Output the (x, y) coordinate of the center of the cell containing the given text.  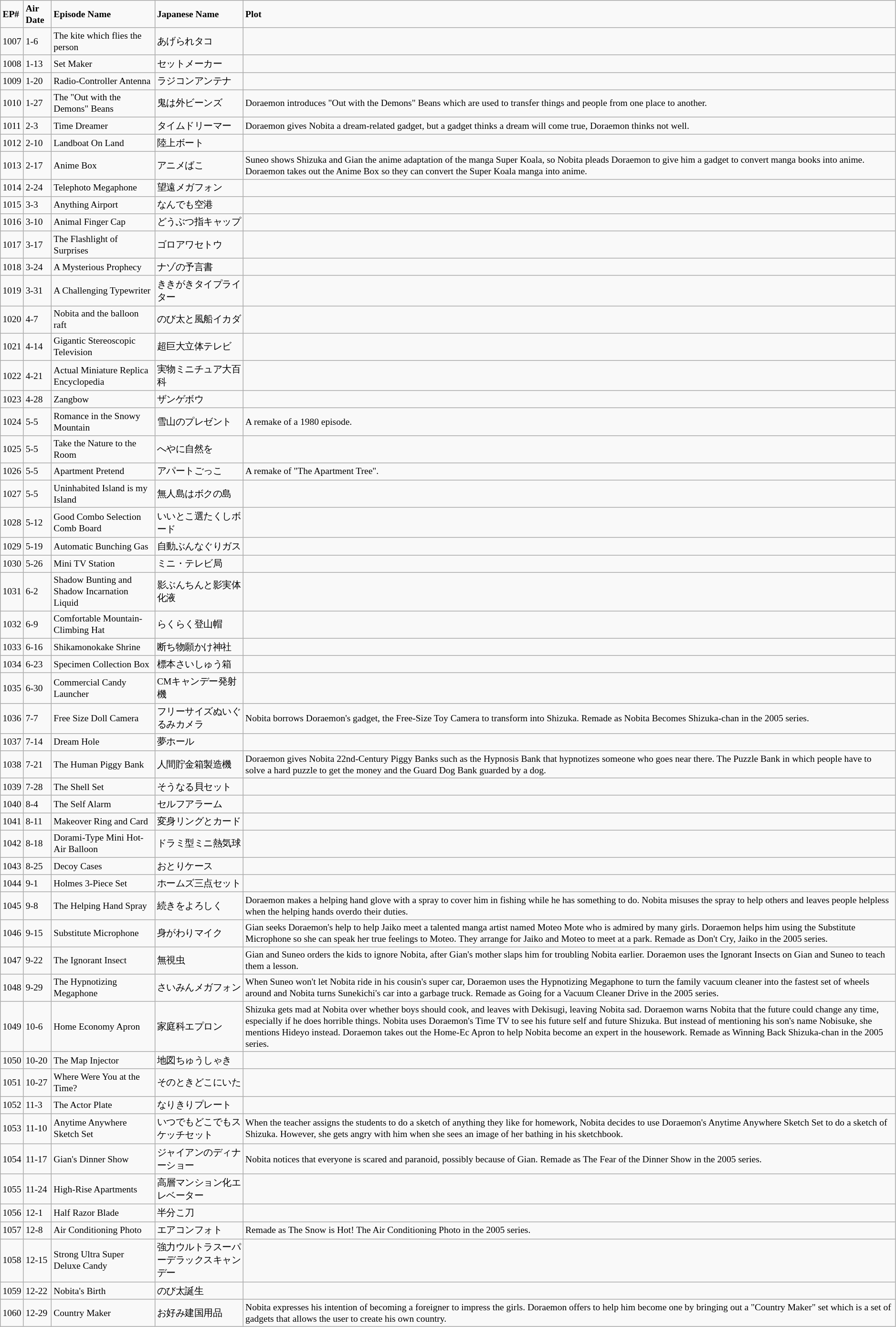
4-28 (37, 400)
8-4 (37, 804)
Nobita notices that everyone is scared and paranoid, possibly because of Gian. Remade as The Fear of the Dinner Show in the 2005 series. (569, 1159)
Mini TV Station (103, 563)
らくらく登山帽 (199, 624)
半分こ刀 (199, 1213)
お好み建国用品 (199, 1313)
Decoy Cases (103, 866)
1042 (12, 844)
Doraemon introduces "Out with the Demons" Beans which are used to transfer things and people from one place to another. (569, 103)
Substitute Microphone (103, 933)
1043 (12, 866)
1026 (12, 471)
EP# (12, 14)
3-17 (37, 244)
1030 (12, 563)
2-17 (37, 165)
7-7 (37, 718)
12-29 (37, 1313)
Plot (569, 14)
Anything Airport (103, 205)
12-22 (37, 1291)
1047 (12, 960)
どうぶつ指キャップ (199, 222)
The Map Injector (103, 1060)
CMキャンデー発射機 (199, 688)
9-15 (37, 933)
Nobita's Birth (103, 1291)
4-14 (37, 347)
The Hypnotizing Megaphone (103, 988)
Remade as The Snow is Hot! The Air Conditioning Photo in the 2005 series. (569, 1230)
7-21 (37, 765)
Gigantic Stereoscopic Television (103, 347)
1051 (12, 1083)
The Human Piggy Bank (103, 765)
1048 (12, 988)
A remake of "The Apartment Tree". (569, 471)
へやに自然を (199, 449)
Half Razor Blade (103, 1213)
Where Were You at the Time? (103, 1083)
1050 (12, 1060)
1017 (12, 244)
4-7 (37, 320)
無視虫 (199, 960)
3-3 (37, 205)
のび太誕生 (199, 1291)
Anytime Anywhere Sketch Set (103, 1128)
11-3 (37, 1105)
12-8 (37, 1230)
ドラミ型ミニ熱気球 (199, 844)
5-26 (37, 563)
無人島はボクの島 (199, 494)
いつでもどこでもスケッチセット (199, 1128)
Good Combo Selection Comb Board (103, 522)
ゴロアワセトウ (199, 244)
いいとこ選たくしボード (199, 522)
High-Rise Apartments (103, 1190)
ミニ・テレビ局 (199, 563)
Time Dreamer (103, 126)
1016 (12, 222)
A remake of a 1980 episode. (569, 422)
3-10 (37, 222)
1037 (12, 742)
Zangbow (103, 400)
1059 (12, 1291)
フリーサイズぬいぐるみカメラ (199, 718)
1031 (12, 592)
Episode Name (103, 14)
3-24 (37, 267)
1060 (12, 1313)
The Self Alarm (103, 804)
1025 (12, 449)
Makeover Ring and Card (103, 821)
12-1 (37, 1213)
そうなる貝セット (199, 787)
11-10 (37, 1128)
Country Maker (103, 1313)
1036 (12, 718)
10-20 (37, 1060)
1052 (12, 1105)
変身リングとカード (199, 821)
Comfortable Mountain-Climbing Hat (103, 624)
1045 (12, 906)
高層マンション化エレベーター (199, 1190)
Romance in the Snowy Mountain (103, 422)
アニメばこ (199, 165)
1033 (12, 647)
Dorami-Type Mini Hot-Air Balloon (103, 844)
Japanese Name (199, 14)
The Flashlight of Surprises (103, 244)
続きをよろしく (199, 906)
1046 (12, 933)
断ち物願かけ神社 (199, 647)
1024 (12, 422)
1012 (12, 143)
1027 (12, 494)
7-14 (37, 742)
6-2 (37, 592)
Air Date (37, 14)
Telephoto Megaphone (103, 188)
2-10 (37, 143)
Uninhabited Island is my Island (103, 494)
Animal Finger Cap (103, 222)
陸上ボート (199, 143)
Actual Miniature Replica Encyclopedia (103, 375)
影ぶんちんと影実体化液 (199, 592)
Shadow Bunting and Shadow Incarnation Liquid (103, 592)
Anime Box (103, 165)
夢ホール (199, 742)
1019 (12, 290)
タイムドリーマー (199, 126)
ザンゲボウ (199, 400)
1021 (12, 347)
10-27 (37, 1083)
1-27 (37, 103)
Nobita and the balloon raft (103, 320)
5-12 (37, 522)
1-6 (37, 41)
1013 (12, 165)
Radio-Controller Antenna (103, 81)
4-21 (37, 375)
Take the Nature to the Room (103, 449)
6-16 (37, 647)
8-25 (37, 866)
1055 (12, 1190)
9-29 (37, 988)
Nobita borrows Doraemon's gadget, the Free-Size Toy Camera to transform into Shizuka. Remade as Nobita Becomes Shizuka-chan in the 2005 series. (569, 718)
1054 (12, 1159)
望遠メガフォン (199, 188)
2-3 (37, 126)
Specimen Collection Box (103, 664)
アパートごっこ (199, 471)
The kite which flies the person (103, 41)
Apartment Pretend (103, 471)
1044 (12, 883)
11-17 (37, 1159)
地図ちゅうしゃき (199, 1060)
1034 (12, 664)
1010 (12, 103)
1038 (12, 765)
The Ignorant Insect (103, 960)
5-19 (37, 546)
Dream Hole (103, 742)
自動ぶんなぐりガス (199, 546)
さいみんメガフォン (199, 988)
ききがきタイプライター (199, 290)
3-31 (37, 290)
超巨大立体テレビ (199, 347)
ラジコンアンテナ (199, 81)
1020 (12, 320)
The "Out with the Demons" Beans (103, 103)
1014 (12, 188)
1035 (12, 688)
The Helping Hand Spray (103, 906)
6-23 (37, 664)
1053 (12, 1128)
1058 (12, 1260)
ナゾの予言書 (199, 267)
標本さいしゅう箱 (199, 664)
9-8 (37, 906)
6-30 (37, 688)
A Challenging Typewriter (103, 290)
Air Conditioning Photo (103, 1230)
鬼は外ビーンズ (199, 103)
1008 (12, 63)
A Mysterious Prophecy (103, 267)
1011 (12, 126)
雪山のプレゼント (199, 422)
9-1 (37, 883)
Landboat On Land (103, 143)
11-24 (37, 1190)
ジャイアンのディナーショー (199, 1159)
Gian's Dinner Show (103, 1159)
Commercial Candy Launcher (103, 688)
10-6 (37, 1026)
2-24 (37, 188)
12-15 (37, 1260)
Set Maker (103, 63)
実物ミニチュア大百科 (199, 375)
1022 (12, 375)
1032 (12, 624)
Free Size Doll Camera (103, 718)
1-20 (37, 81)
1029 (12, 546)
1056 (12, 1213)
Home Economy Apron (103, 1026)
9-22 (37, 960)
1015 (12, 205)
なりきりプレート (199, 1105)
なんでも空港 (199, 205)
Holmes 3-Piece Set (103, 883)
1039 (12, 787)
セルフアラーム (199, 804)
Automatic Bunching Gas (103, 546)
The Shell Set (103, 787)
6-9 (37, 624)
1018 (12, 267)
セットメーカー (199, 63)
1057 (12, 1230)
1007 (12, 41)
7-28 (37, 787)
8-11 (37, 821)
1049 (12, 1026)
1040 (12, 804)
家庭科エプロン (199, 1026)
Shikamonokake Shrine (103, 647)
1028 (12, 522)
身がわりマイク (199, 933)
1041 (12, 821)
1009 (12, 81)
そのときどこにいた (199, 1083)
のび太と風船イカダ (199, 320)
強力ウルトラスーパーデラックスキャンデー (199, 1260)
エアコンフォト (199, 1230)
1023 (12, 400)
おとりケース (199, 866)
ホームズ三点セット (199, 883)
Strong Ultra Super Deluxe Candy (103, 1260)
The Actor Plate (103, 1105)
Doraemon gives Nobita a dream-related gadget, but a gadget thinks a dream will come true, Doraemon thinks not well. (569, 126)
あげられタコ (199, 41)
1-13 (37, 63)
人間貯金箱製造機 (199, 765)
8-18 (37, 844)
